Scan for the cell matching the given text and deliver its (X, Y) coordinate at center. 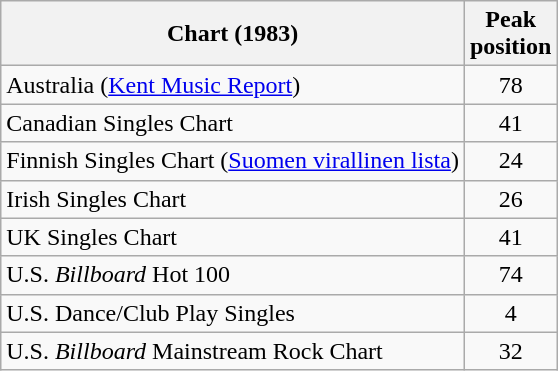
32 (510, 351)
Peakposition (510, 34)
UK Singles Chart (233, 237)
U.S. Billboard Hot 100 (233, 275)
4 (510, 313)
Australia (Kent Music Report) (233, 85)
78 (510, 85)
24 (510, 161)
74 (510, 275)
Finnish Singles Chart (Suomen virallinen lista) (233, 161)
U.S. Billboard Mainstream Rock Chart (233, 351)
U.S. Dance/Club Play Singles (233, 313)
Canadian Singles Chart (233, 123)
Chart (1983) (233, 34)
Irish Singles Chart (233, 199)
26 (510, 199)
